From the cell containing the given text, extract its center point as [X, Y] coordinate. 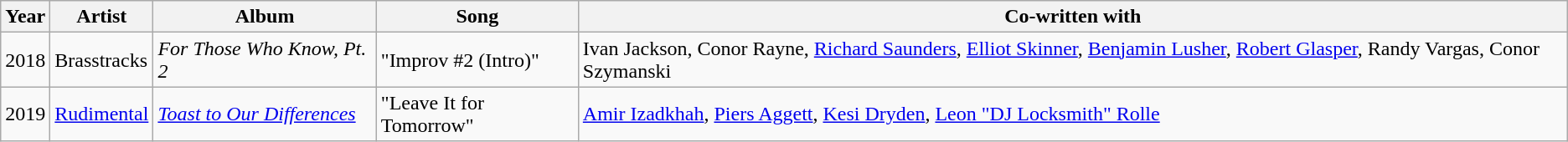
2019 [25, 114]
2018 [25, 60]
Co-written with [1072, 17]
For Those Who Know, Pt. 2 [265, 60]
Amir Izadkhah, Piers Aggett, Kesi Dryden, Leon "DJ Locksmith" Rolle [1072, 114]
Album [265, 17]
Brasstracks [102, 60]
"Leave It for Tomorrow" [477, 114]
"Improv #2 (Intro)" [477, 60]
Toast to Our Differences [265, 114]
Ivan Jackson, Conor Rayne, Richard Saunders, Elliot Skinner, Benjamin Lusher, Robert Glasper, Randy Vargas, Conor Szymanski [1072, 60]
Year [25, 17]
Rudimental [102, 114]
Artist [102, 17]
Song [477, 17]
